Output the (X, Y) coordinate of the center of the cell containing the given text.  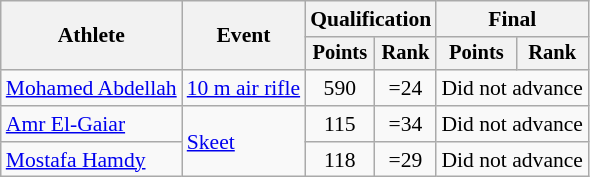
Skeet (244, 142)
115 (340, 124)
Amr El-Gaiar (92, 124)
=24 (405, 88)
Athlete (92, 36)
=34 (405, 124)
Qualification (370, 19)
Final (512, 19)
590 (340, 88)
Mohamed Abdellah (92, 88)
Event (244, 36)
10 m air rifle (244, 88)
